Return the [x, y] coordinate for the center point of the cell that contains the specified text.  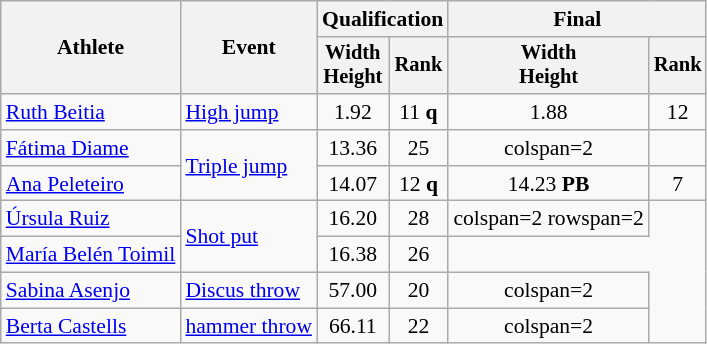
Ruth Beitia [91, 112]
Event [248, 48]
28 [419, 219]
22 [419, 326]
Shot put [248, 236]
Úrsula Ruiz [91, 219]
16.20 [353, 219]
16.38 [353, 255]
Final [577, 19]
13.36 [353, 148]
Sabina Asenjo [91, 291]
1.92 [353, 112]
María Belén Toimil [91, 255]
14.23 PB [548, 184]
Triple jump [248, 166]
Berta Castells [91, 326]
57.00 [353, 291]
Discus throw [248, 291]
66.11 [353, 326]
14.07 [353, 184]
High jump [248, 112]
20 [419, 291]
7 [678, 184]
Ana Peleteiro [91, 184]
12 q [419, 184]
1.88 [548, 112]
25 [419, 148]
Athlete [91, 48]
colspan=2 rowspan=2 [548, 219]
12 [678, 112]
Qualification [382, 19]
11 q [419, 112]
hammer throw [248, 326]
Fátima Diame [91, 148]
26 [419, 255]
